From the cell containing the given text, extract its center point as (X, Y) coordinate. 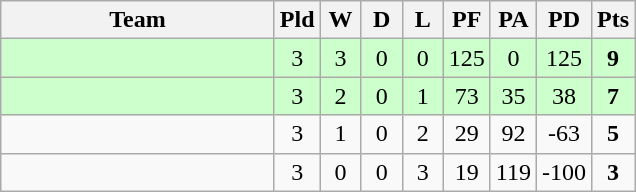
19 (466, 172)
W (340, 20)
119 (513, 172)
35 (513, 96)
38 (564, 96)
73 (466, 96)
L (422, 20)
PD (564, 20)
-100 (564, 172)
Team (138, 20)
-63 (564, 134)
PA (513, 20)
Pts (614, 20)
D (382, 20)
5 (614, 134)
9 (614, 58)
Pld (297, 20)
92 (513, 134)
7 (614, 96)
PF (466, 20)
29 (466, 134)
